Output the [x, y] coordinate of the center of the cell containing the given text.  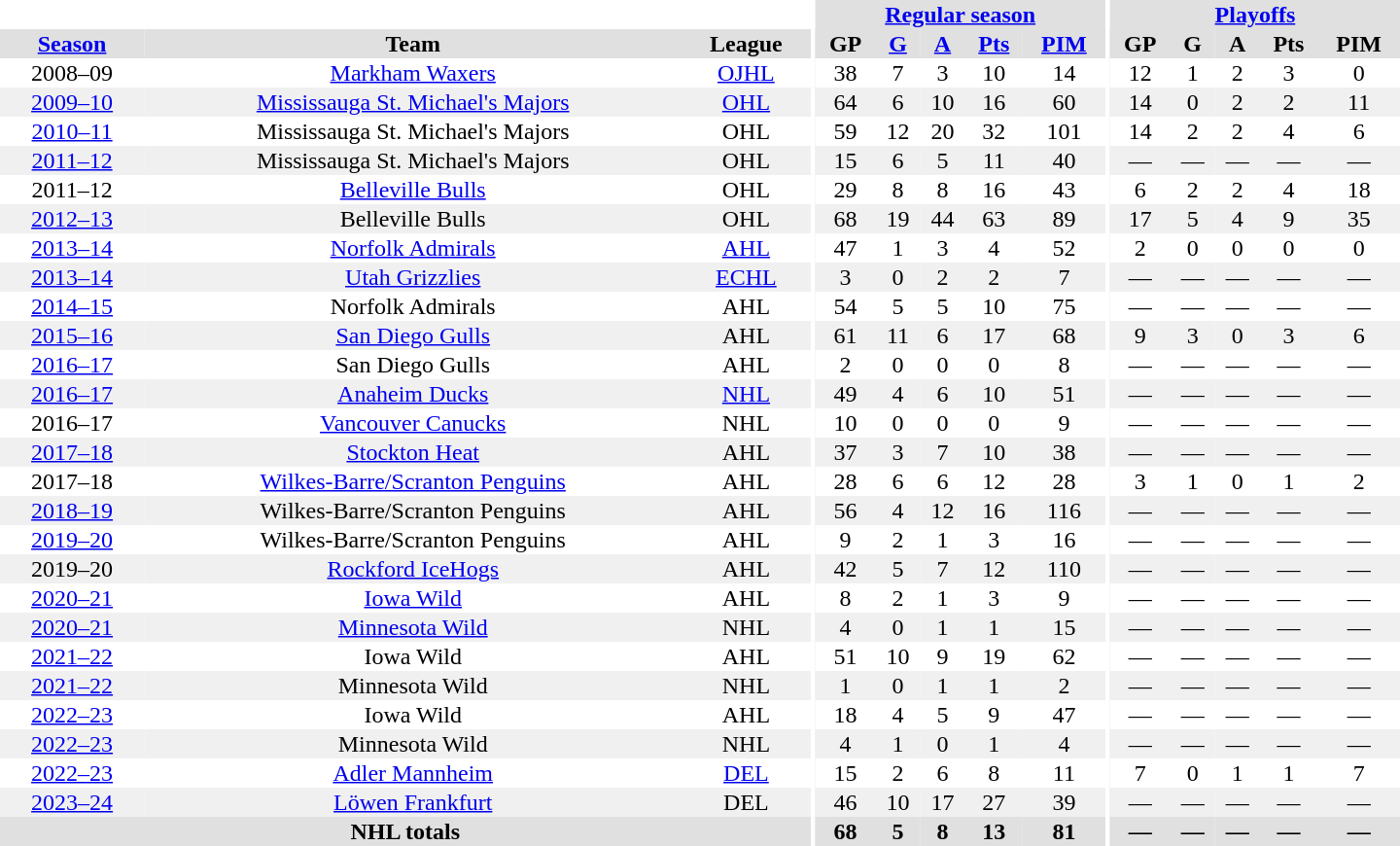
Stockton Heat [412, 452]
2014–15 [72, 306]
13 [995, 831]
59 [846, 131]
39 [1064, 802]
43 [1064, 190]
110 [1064, 569]
56 [846, 511]
Anaheim Ducks [412, 394]
2015–16 [72, 335]
20 [943, 131]
2008–09 [72, 73]
ECHL [746, 277]
54 [846, 306]
52 [1064, 248]
2023–24 [72, 802]
60 [1064, 102]
OJHL [746, 73]
35 [1359, 219]
Regular season [961, 15]
89 [1064, 219]
116 [1064, 511]
Team [412, 44]
Markham Waxers [412, 73]
2010–11 [72, 131]
2012–13 [72, 219]
29 [846, 190]
NHL totals [405, 831]
Playoffs [1255, 15]
49 [846, 394]
Adler Mannheim [412, 773]
101 [1064, 131]
Vancouver Canucks [412, 423]
42 [846, 569]
27 [995, 802]
2009–10 [72, 102]
Season [72, 44]
37 [846, 452]
64 [846, 102]
Rockford IceHogs [412, 569]
61 [846, 335]
2018–19 [72, 511]
Utah Grizzlies [412, 277]
63 [995, 219]
League [746, 44]
75 [1064, 306]
32 [995, 131]
Löwen Frankfurt [412, 802]
44 [943, 219]
40 [1064, 160]
46 [846, 802]
81 [1064, 831]
62 [1064, 656]
